Output the [X, Y] coordinate of the center of the cell containing the given text.  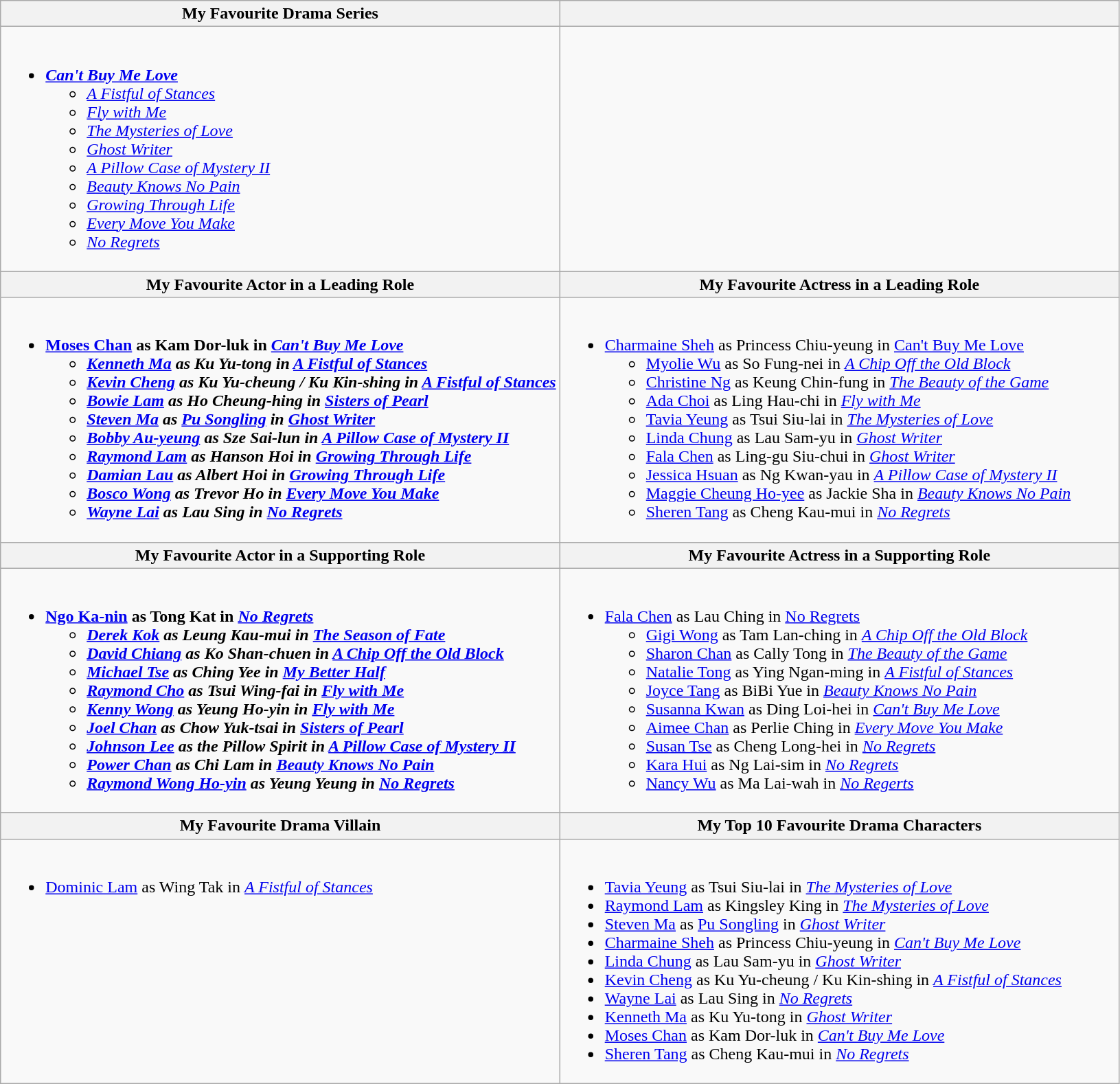
My Favourite Actor in a Leading Role [280, 284]
My Top 10 Favourite Drama Characters [839, 826]
My Favourite Actress in a Leading Role [839, 284]
My Favourite Drama Villain [280, 826]
My Favourite Actress in a Supporting Role [839, 555]
Dominic Lam as Wing Tak in A Fistful of Stances [280, 961]
My Favourite Actor in a Supporting Role [280, 555]
My Favourite Drama Series [280, 14]
